Find where the given text appears and provide that cell's center as (x, y) coordinate. 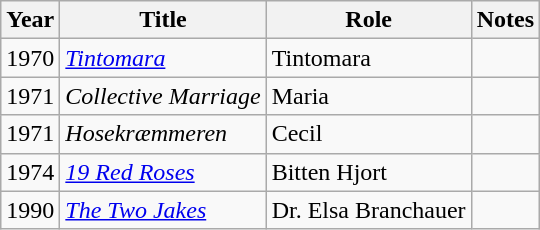
Title (163, 20)
Notes (505, 20)
The Two Jakes (163, 210)
Bitten Hjort (368, 172)
Year (30, 20)
19 Red Roses (163, 172)
1990 (30, 210)
1974 (30, 172)
Dr. Elsa Branchauer (368, 210)
1970 (30, 58)
Collective Marriage (163, 96)
Maria (368, 96)
Role (368, 20)
Cecil (368, 134)
Hosekræmmeren (163, 134)
